Search for the cell housing the specified text and yield its [X, Y] center coordinate. 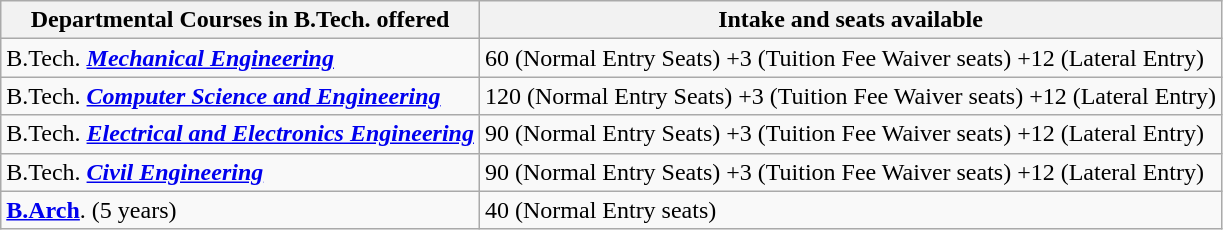
B.Tech. Civil Engineering [240, 172]
60 (Normal Entry Seats) +3 (Tuition Fee Waiver seats) +12 (Lateral Entry) [850, 58]
B.Tech. Mechanical Engineering [240, 58]
B.Tech. Computer Science and Engineering [240, 96]
40 (Normal Entry seats) [850, 210]
Departmental Courses in B.Tech. offered [240, 20]
B.Tech. Electrical and Electronics Engineering [240, 134]
Intake and seats available [850, 20]
B.Arch. (5 years) [240, 210]
120 (Normal Entry Seats) +3 (Tuition Fee Waiver seats) +12 (Lateral Entry) [850, 96]
